Find where the given text appears and provide that cell's center as [X, Y] coordinate. 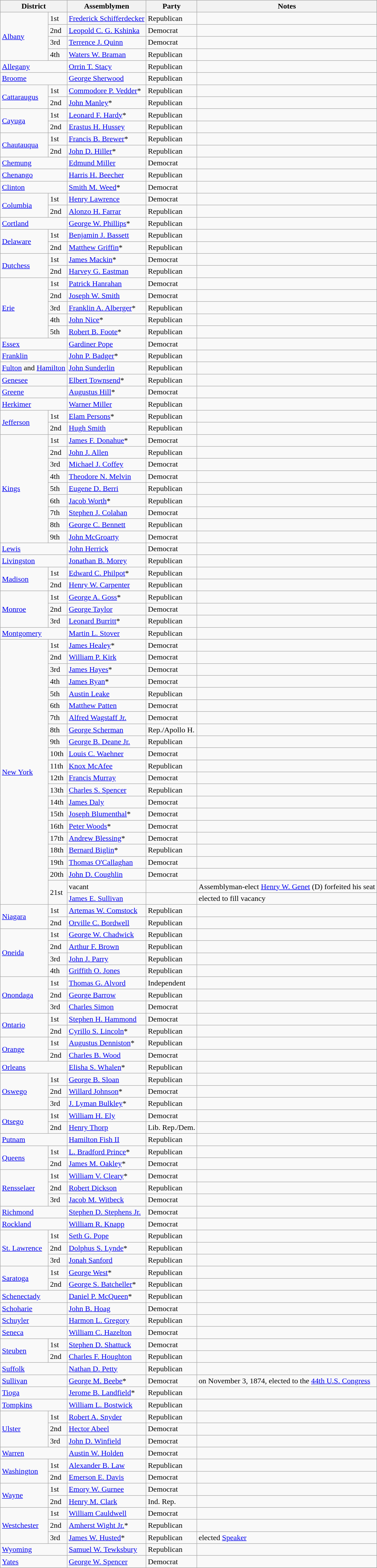
John P. Badger* [107, 356]
Stephen D. Shattuck [107, 1345]
James Mackin* [107, 259]
George B. Deane Jr. [107, 742]
Alexander B. Law [107, 1465]
Robert B. Foote* [107, 332]
Orrin T. Stacy [107, 67]
Madison [24, 579]
James Healey* [107, 645]
Joseph W. Smith [107, 296]
William P. Kirk [107, 657]
Oswego [24, 1091]
Samuel W. Tewksbury [107, 1550]
20th [58, 874]
Michael J. Coffey [107, 464]
Warner Miller [107, 404]
Kings [24, 488]
Knox McAfee [107, 766]
Arthur F. Brown [107, 947]
Ulster [24, 1429]
Bernard Biglin* [107, 850]
Rep./Apollo H. [172, 730]
New York [24, 772]
Eugene D. Berri [107, 488]
Chautauqua [24, 145]
William V. Cleary* [107, 1176]
John Nice* [107, 320]
Emerson E. Davis [107, 1477]
Theodore N. Melvin [107, 476]
Erastus H. Hussey [107, 127]
Elisha S. Whalen* [107, 1067]
15th [58, 814]
Erie [24, 308]
Wayne [24, 1495]
Schenectady [34, 1296]
Cayuga [24, 121]
on November 3, 1874, elected to the 44th U.S. Congress [287, 1381]
Elbert Townsend* [107, 380]
Frederick Schifferdecker [107, 18]
14th [58, 802]
Herkimer [34, 404]
13th [58, 790]
Henry Thorp [107, 1128]
William C. Hazelton [107, 1333]
Montgomery [34, 633]
Steuben [24, 1351]
11th [58, 766]
Queens [24, 1158]
Terrence J. Quinn [107, 42]
Cortland [34, 223]
James Ryan* [107, 681]
George B. Sloan [107, 1079]
Edmund Miller [107, 163]
John J. Allen [107, 452]
19th [58, 862]
Dolphus S. Lynde* [107, 1248]
Westchester [24, 1526]
District [34, 6]
Washington [24, 1471]
Schuyler [34, 1321]
Charles F. Houghton [107, 1357]
Seth G. Pope [107, 1236]
Fulton and Hamilton [34, 368]
Hamilton Fish II [107, 1140]
Austin Leake [107, 693]
Matthew Griffin* [107, 247]
12th [58, 778]
Augustus Hill* [107, 392]
George Scherman [107, 730]
William Cauldwell [107, 1514]
Allegany [34, 67]
Artemas W. Comstock [107, 910]
Peter Woods* [107, 826]
George W. Spencer [107, 1562]
Stephen D. Stephens Jr. [107, 1212]
Patrick Hanrahan [107, 284]
William L. Bostwick [107, 1405]
Austin W. Holden [107, 1453]
James Hayes* [107, 669]
J. Lyman Bulkley* [107, 1103]
Benjamin J. Bassett [107, 235]
Henry Lawrence [107, 199]
Harris H. Beecher [107, 175]
Stephen J. Colahan [107, 513]
Broome [34, 79]
Schoharie [34, 1309]
Joseph Blumenthal* [107, 814]
Monroe [24, 609]
Stephen H. Hammond [107, 1019]
Rockland [34, 1224]
Assemblyman-elect Henry W. Genet (D) forfeited his seat [287, 886]
Thomas G. Alvord [107, 983]
Francis B. Brewer* [107, 139]
George W. Chadwick [107, 935]
Jerome B. Landfield* [107, 1393]
Charles S. Spencer [107, 790]
Leonard F. Hardy* [107, 115]
James F. Donahue* [107, 440]
Clinton [34, 187]
Commodore P. Vedder* [107, 91]
Robert A. Snyder [107, 1417]
William H. Ely [107, 1115]
Albany [24, 36]
Hugh Smith [107, 428]
elected to fill vacancy [287, 898]
John Manley* [107, 103]
Greene [34, 392]
Cyrillo S. Lincoln* [107, 1031]
16th [58, 826]
Columbia [24, 205]
Griffith O. Jones [107, 971]
John D. Hiller* [107, 151]
Henry M. Clark [107, 1501]
Ontario [24, 1025]
Franklin [34, 356]
Martin L. Stover [107, 633]
John B. Hoag [107, 1309]
Orange [24, 1049]
Amherst Wight Jr.* [107, 1526]
Elam Persons* [107, 416]
Augustus Denniston* [107, 1043]
Emory W. Gurnee [107, 1489]
Nathan D. Petty [107, 1369]
Yates [34, 1562]
Saratoga [24, 1278]
elected Speaker [287, 1538]
Franklin A. Alberger* [107, 308]
Gardiner Pope [107, 344]
Lib. Rep./Dem. [172, 1128]
Lewis [34, 549]
Dutchess [24, 265]
Rensselaer [24, 1188]
Smith M. Weed* [107, 187]
Tompkins [34, 1405]
Warren [34, 1453]
Leopold C. G. Kshinka [107, 30]
Orville C. Bordwell [107, 923]
Putnam [34, 1140]
vacant [107, 886]
George W. Phillips* [107, 223]
James Daly [107, 802]
George Barrow [107, 995]
Chenango [34, 175]
Assemblymen [107, 6]
Niagara [24, 916]
Suffolk [34, 1369]
Willard Johnson* [107, 1091]
John Herrick [107, 549]
John D. Winfield [107, 1441]
21st [58, 892]
Notes [287, 6]
Livingston [34, 561]
10th [58, 754]
George West* [107, 1272]
Hector Abeel [107, 1429]
Oneida [24, 953]
Orleans [34, 1067]
Francis Murray [107, 778]
Richmond [34, 1212]
George Taylor [107, 609]
Cattaraugus [24, 97]
George M. Beebe* [107, 1381]
Party [172, 6]
Henry W. Carpenter [107, 585]
Otsego [24, 1121]
Jacob Worth* [107, 500]
Daniel P. McQueen* [107, 1296]
George S. Batcheller* [107, 1284]
Tioga [34, 1393]
Ind. Rep. [172, 1501]
Charles B. Wood [107, 1055]
Wyoming [34, 1550]
John McGroarty [107, 537]
Harvey G. Eastman [107, 271]
Jonathan B. Morey [107, 561]
St. Lawrence [24, 1248]
Waters W. Braman [107, 54]
Louis C. Waehner [107, 754]
George Sherwood [107, 79]
James W. Husted* [107, 1538]
Independent [172, 983]
Alonzo H. Farrar [107, 211]
Chemung [34, 163]
Jacob M. Witbeck [107, 1200]
Charles Simon [107, 1007]
Essex [34, 344]
17th [58, 838]
John J. Parry [107, 959]
Delaware [24, 241]
George C. Bennett [107, 525]
Matthew Patten [107, 705]
Edward C. Philpot* [107, 573]
Genesee [34, 380]
William R. Knapp [107, 1224]
Harmon L. Gregory [107, 1321]
Alfred Wagstaff Jr. [107, 717]
Jefferson [24, 422]
John D. Coughlin [107, 874]
Seneca [34, 1333]
Onondaga [24, 995]
George A. Goss* [107, 597]
Sullivan [34, 1381]
Robert Dickson [107, 1188]
Thomas O'Callaghan [107, 862]
James E. Sullivan [107, 898]
Andrew Blessing* [107, 838]
John Sunderlin [107, 368]
L. Bradford Prince* [107, 1152]
18th [58, 850]
James M. Oakley* [107, 1164]
Jonah Sanford [107, 1260]
Leonard Burritt* [107, 621]
